Find where the given text appears and provide that cell's center as (X, Y) coordinate. 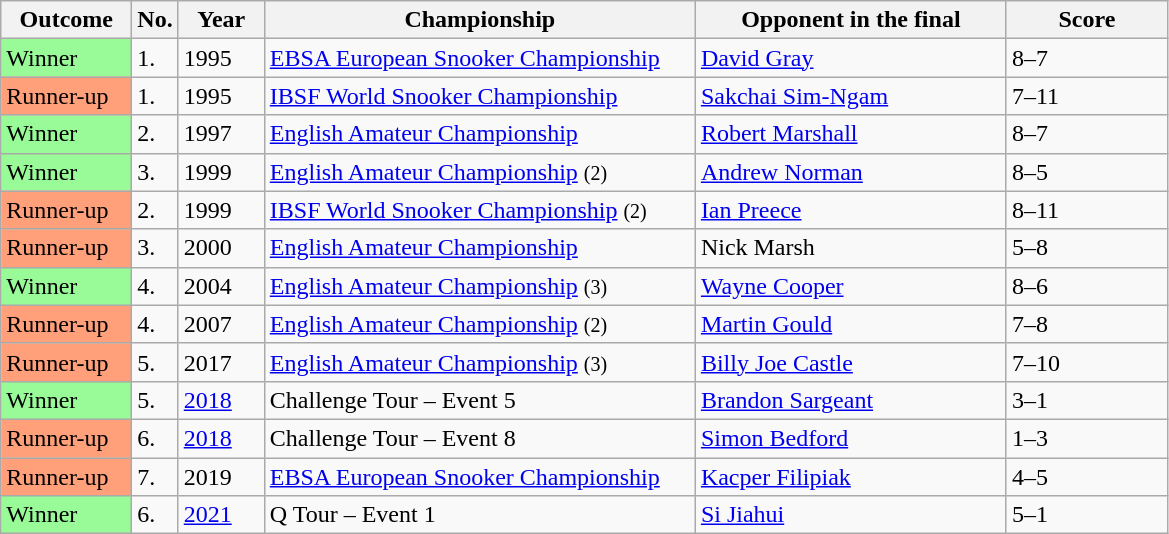
Martin Gould (850, 324)
3–1 (1086, 400)
IBSF World Snooker Championship (480, 96)
Wayne Cooper (850, 286)
2004 (221, 286)
2017 (221, 362)
Year (221, 20)
Brandon Sargeant (850, 400)
2000 (221, 248)
Challenge Tour – Event 8 (480, 438)
7–11 (1086, 96)
Challenge Tour – Event 5 (480, 400)
2021 (221, 515)
7–8 (1086, 324)
8–6 (1086, 286)
Robert Marshall (850, 134)
Andrew Norman (850, 172)
Simon Bedford (850, 438)
David Gray (850, 58)
Si Jiahui (850, 515)
8–5 (1086, 172)
No. (155, 20)
7. (155, 477)
Sakchai Sim-Ngam (850, 96)
5–1 (1086, 515)
Nick Marsh (850, 248)
Q Tour – Event 1 (480, 515)
Kacper Filipiak (850, 477)
5–8 (1086, 248)
2019 (221, 477)
2007 (221, 324)
IBSF World Snooker Championship (2) (480, 210)
Ian Preece (850, 210)
Score (1086, 20)
8–11 (1086, 210)
Championship (480, 20)
Outcome (66, 20)
4–5 (1086, 477)
Billy Joe Castle (850, 362)
1–3 (1086, 438)
Opponent in the final (850, 20)
7–10 (1086, 362)
1997 (221, 134)
